Return the (x, y) coordinate for the center point of the cell that contains the specified text.  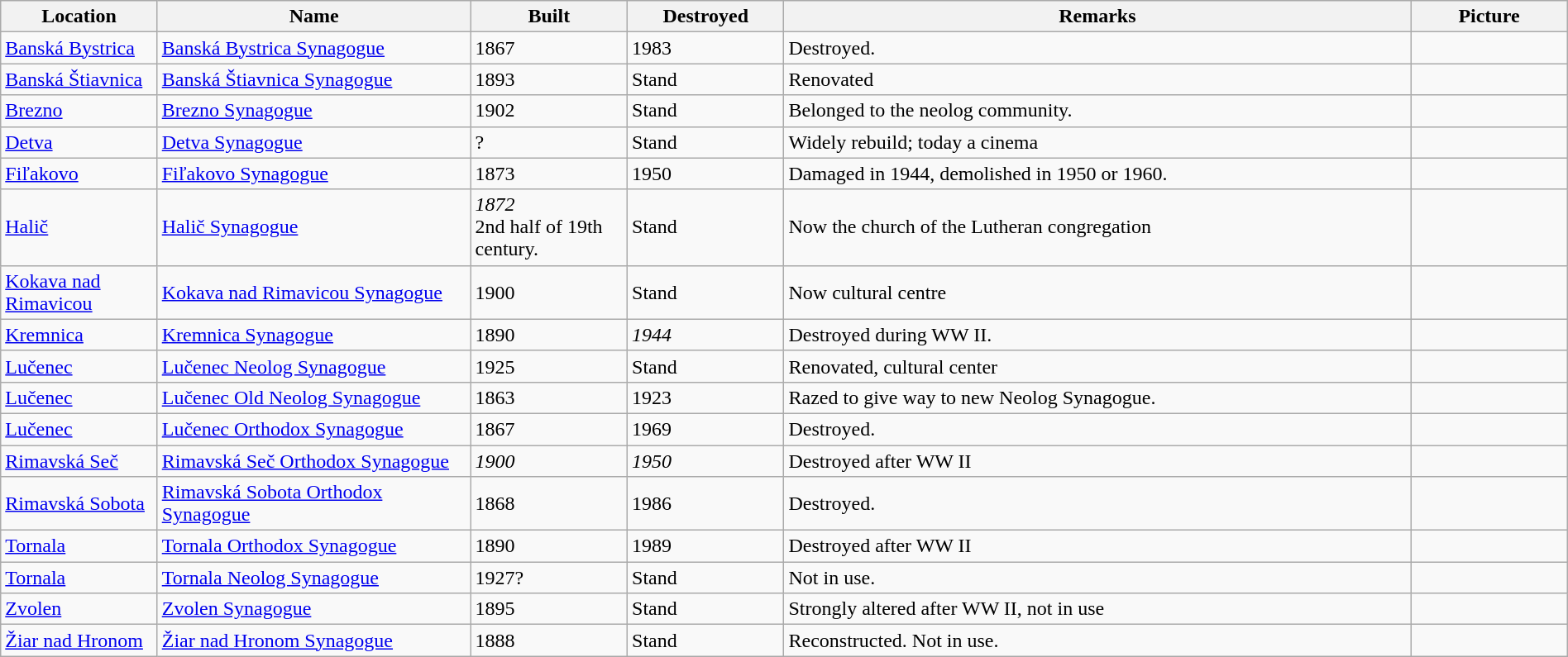
Detva Synagogue (314, 142)
1944 (706, 335)
1888 (549, 640)
Banská Štiavnica Synagogue (314, 79)
Destroyed (706, 17)
Brezno Synagogue (314, 111)
Banská Štiavnica (79, 79)
Žiar nad Hronom (79, 640)
Kokava nad Rimavicou (79, 293)
1925 (549, 366)
Rimavská Sobota Orthodox Synagogue (314, 504)
Reconstructed. Not in use. (1097, 640)
Now the church of the Lutheran congregation (1097, 227)
Lučenec Orthodox Synagogue (314, 429)
Damaged in 1944, demolished in 1950 or 1960. (1097, 174)
Banská Bystrica Synagogue (314, 48)
Destroyed during WW II. (1097, 335)
Kokava nad Rimavicou Synagogue (314, 293)
1969 (706, 429)
Fiľakovo (79, 174)
1902 (549, 111)
1927? (549, 578)
Detva (79, 142)
Rimavská Seč (79, 460)
Halič Synagogue (314, 227)
Now cultural centre (1097, 293)
Kremnica (79, 335)
1893 (549, 79)
Halič (79, 227)
Banská Bystrica (79, 48)
1923 (706, 398)
Not in use. (1097, 578)
Kremnica Synagogue (314, 335)
Zvolen (79, 609)
Tornala Orthodox Synagogue (314, 546)
Location (79, 17)
Renovated, cultural center (1097, 366)
Rimavská Seč Orthodox Synagogue (314, 460)
Razed to give way to new Neolog Synagogue. (1097, 398)
1873 (549, 174)
Zvolen Synagogue (314, 609)
Name (314, 17)
Lučenec Old Neolog Synagogue (314, 398)
18722nd half of 19th century. (549, 227)
1863 (549, 398)
Built (549, 17)
1868 (549, 504)
Tornala Neolog Synagogue (314, 578)
Žiar nad Hronom Synagogue (314, 640)
1989 (706, 546)
Picture (1489, 17)
Renovated (1097, 79)
Brezno (79, 111)
? (549, 142)
Rimavská Sobota (79, 504)
1986 (706, 504)
Lučenec Neolog Synagogue (314, 366)
Fiľakovo Synagogue (314, 174)
1983 (706, 48)
Remarks (1097, 17)
Widely rebuild; today a cinema (1097, 142)
Strongly altered after WW II, not in use (1097, 609)
1895 (549, 609)
Belonged to the neolog community. (1097, 111)
